Scan for the cell matching the given text and deliver its (X, Y) coordinate at center. 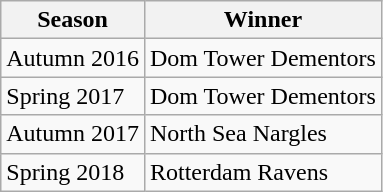
Spring 2018 (73, 172)
Autumn 2016 (73, 58)
Season (73, 20)
Autumn 2017 (73, 134)
Winner (262, 20)
Rotterdam Ravens (262, 172)
North Sea Nargles (262, 134)
Spring 2017 (73, 96)
